For the text-containing cell, return its midpoint in [x, y] coordinate format. 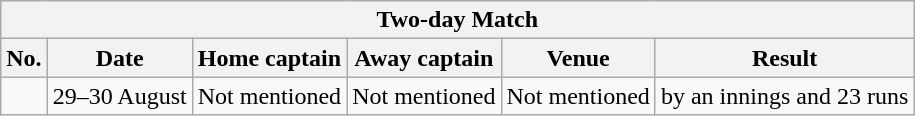
Venue [578, 58]
Home captain [269, 58]
Away captain [424, 58]
29–30 August [120, 96]
by an innings and 23 runs [784, 96]
Result [784, 58]
Date [120, 58]
No. [24, 58]
Two-day Match [458, 20]
